Find where the given text appears and provide that cell's center as (x, y) coordinate. 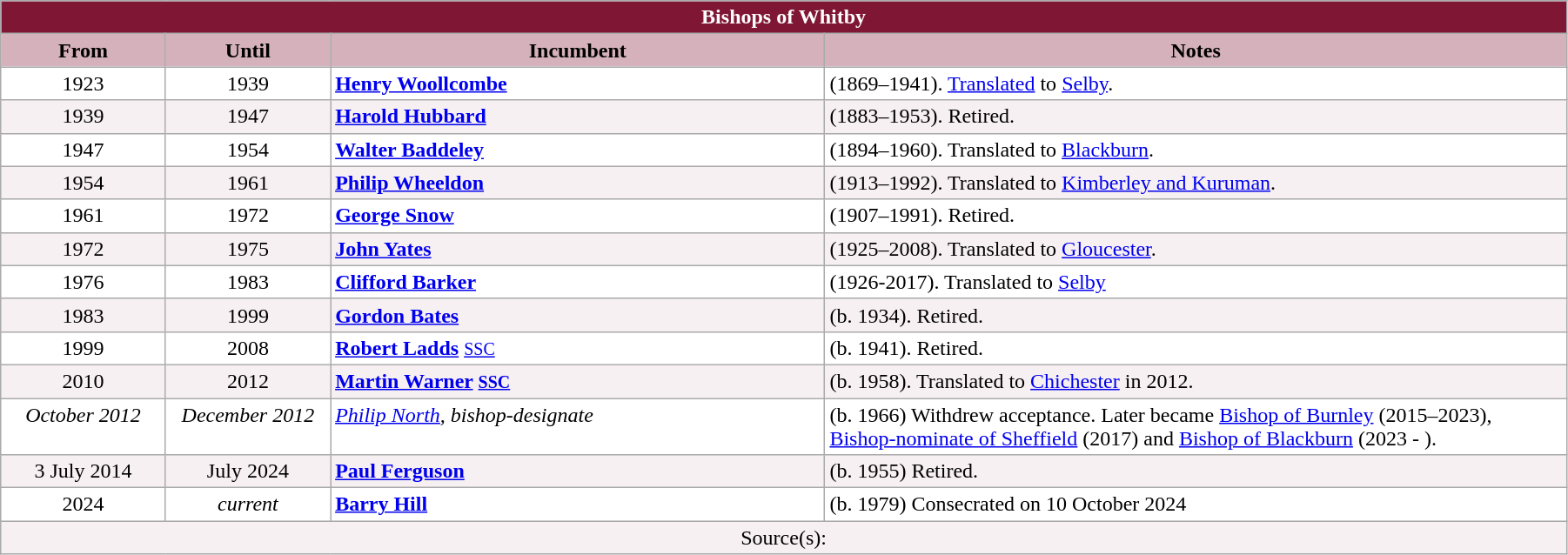
Gordon Bates (578, 315)
Philip North, bishop-designate (578, 426)
Incumbent (578, 50)
current (247, 505)
(b. 1958). Translated to Chichester in 2012. (1196, 381)
Philip Wheeldon (578, 183)
October 2012 (84, 426)
2010 (84, 381)
1976 (84, 282)
Source(s): (784, 538)
(b. 1966) Withdrew acceptance. Later became Bishop of Burnley (2015–2023), Bishop-nominate of Sheffield (2017) and Bishop of Blackburn (2023 - ). (1196, 426)
1923 (84, 84)
Barry Hill (578, 505)
Henry Woollcombe (578, 84)
Walter Baddeley (578, 150)
(b. 1941). Retired. (1196, 348)
(1913–1992). Translated to Kimberley and Kuruman. (1196, 183)
From (84, 50)
2012 (247, 381)
Notes (1196, 50)
John Yates (578, 249)
2008 (247, 348)
Martin Warner SSC (578, 381)
Robert Ladds SSC (578, 348)
George Snow (578, 216)
December 2012 (247, 426)
(1894–1960). Translated to Blackburn. (1196, 150)
July 2024 (247, 471)
Until (247, 50)
(1883–1953). Retired. (1196, 117)
(1907–1991). Retired. (1196, 216)
Paul Ferguson (578, 471)
1975 (247, 249)
Clifford Barker (578, 282)
(b. 1955) Retired. (1196, 471)
(1925–2008). Translated to Gloucester. (1196, 249)
(b. 1979) Consecrated on 10 October 2024 (1196, 505)
Bishops of Whitby (784, 17)
(1926-2017). Translated to Selby (1196, 282)
(1869–1941). Translated to Selby. (1196, 84)
(b. 1934). Retired. (1196, 315)
3 July 2014 (84, 471)
2024 (84, 505)
Harold Hubbard (578, 117)
